Output the (x, y) coordinate of the center of the cell containing the given text.  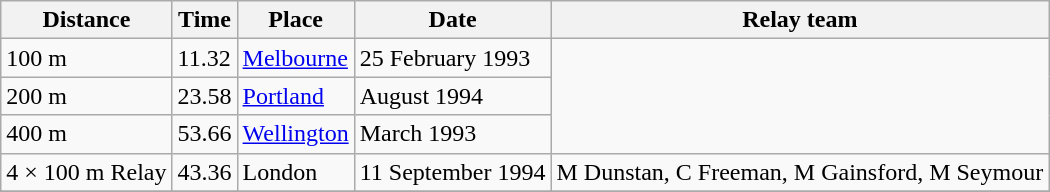
August 1994 (452, 96)
25 February 1993 (452, 58)
Date (452, 20)
Melbourne (296, 58)
53.66 (204, 134)
London (296, 172)
4 × 100 m Relay (86, 172)
11.32 (204, 58)
March 1993 (452, 134)
43.36 (204, 172)
400 m (86, 134)
23.58 (204, 96)
Portland (296, 96)
Relay team (800, 20)
Distance (86, 20)
Wellington (296, 134)
11 September 1994 (452, 172)
M Dunstan, C Freeman, M Gainsford, M Seymour (800, 172)
Time (204, 20)
200 m (86, 96)
100 m (86, 58)
Place (296, 20)
